Determine the [X, Y] coordinate at the center of the cell enclosing the given text.  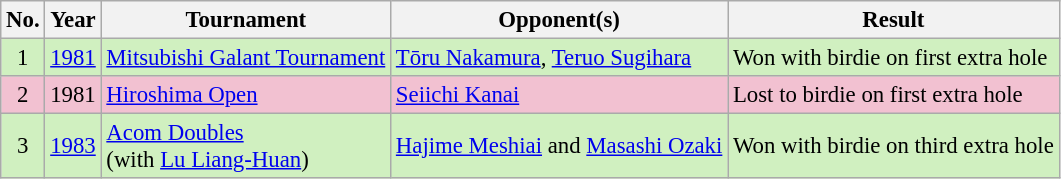
Result [894, 20]
2 [23, 95]
Year [73, 20]
3 [23, 146]
Acom Doubles(with Lu Liang-Huan) [246, 146]
No. [23, 20]
Won with birdie on third extra hole [894, 146]
1983 [73, 146]
Mitsubishi Galant Tournament [246, 58]
Tōru Nakamura, Teruo Sugihara [560, 58]
Lost to birdie on first extra hole [894, 95]
Hajime Meshiai and Masashi Ozaki [560, 146]
Hiroshima Open [246, 95]
Tournament [246, 20]
Opponent(s) [560, 20]
Seiichi Kanai [560, 95]
1 [23, 58]
Won with birdie on first extra hole [894, 58]
